Detect which cell encompasses the target text, then output its (X, Y) center coordinate. 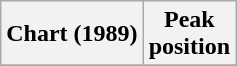
Peakposition (189, 34)
Chart (1989) (72, 34)
